Pinpoint the cell where the given text exists, returning its (x, y) midpoint coordinate. 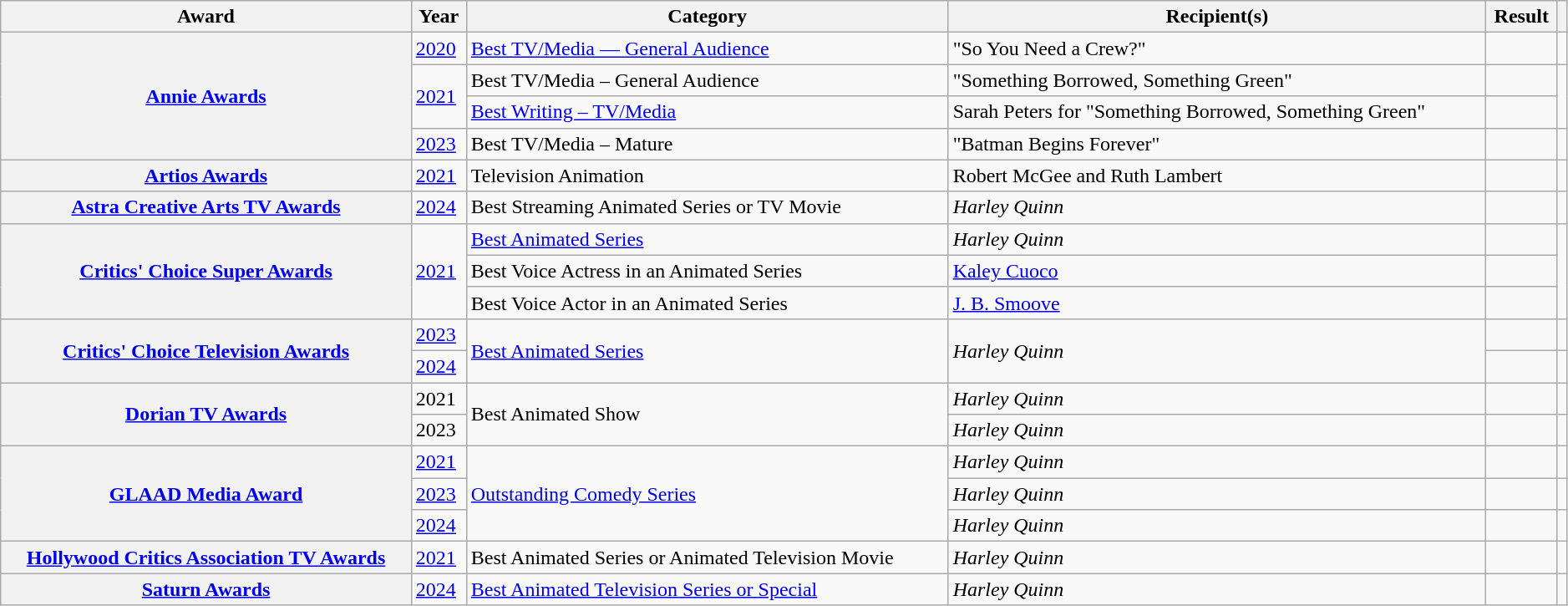
Television Animation (707, 176)
Best Streaming Animated Series or TV Movie (707, 207)
Robert McGee and Ruth Lambert (1217, 176)
Annie Awards (206, 96)
GLAAD Media Award (206, 494)
"Batman Begins Forever" (1217, 144)
Critics' Choice Super Awards (206, 271)
Kaley Cuoco (1217, 271)
2020 (439, 48)
Best Voice Actress in an Animated Series (707, 271)
Critics' Choice Television Awards (206, 350)
Best Voice Actor in an Animated Series (707, 303)
Astra Creative Arts TV Awards (206, 207)
Sarah Peters for "Something Borrowed, Something Green" (1217, 112)
"Something Borrowed, Something Green" (1217, 80)
Result (1522, 17)
Best Animated Series or Animated Television Movie (707, 558)
Artios Awards (206, 176)
Best TV/Media – Mature (707, 144)
J. B. Smoove (1217, 303)
Best Writing – TV/Media (707, 112)
Hollywood Critics Association TV Awards (206, 558)
Best Animated Television Series or Special (707, 589)
Best TV/Media – General Audience (707, 80)
Award (206, 17)
Category (707, 17)
"So You Need a Crew?" (1217, 48)
Dorian TV Awards (206, 415)
Saturn Awards (206, 589)
Best Animated Show (707, 415)
Year (439, 17)
Outstanding Comedy Series (707, 494)
Recipient(s) (1217, 17)
Best TV/Media — General Audience (707, 48)
